Scan for the cell matching the given text and deliver its (x, y) coordinate at center. 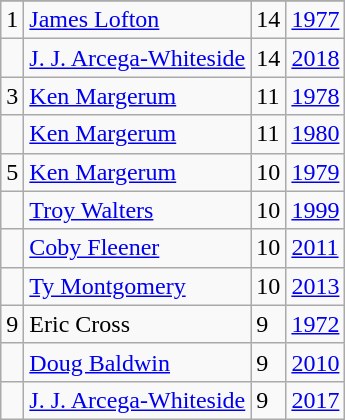
1999 (316, 210)
5 (12, 172)
James Lofton (138, 20)
2010 (316, 362)
2018 (316, 58)
Eric Cross (138, 324)
2017 (316, 400)
2013 (316, 286)
Coby Fleener (138, 248)
Ty Montgomery (138, 286)
1978 (316, 96)
1972 (316, 324)
1979 (316, 172)
1 (12, 20)
1977 (316, 20)
2011 (316, 248)
Doug Baldwin (138, 362)
1980 (316, 134)
Troy Walters (138, 210)
3 (12, 96)
